Capture the cell that displays the provided text and extract its [x, y] central coordinate. 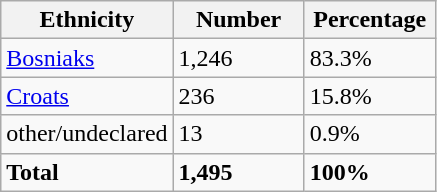
1,246 [238, 58]
236 [238, 96]
0.9% [370, 134]
Number [238, 20]
83.3% [370, 58]
Croats [87, 96]
13 [238, 134]
100% [370, 172]
other/undeclared [87, 134]
1,495 [238, 172]
15.8% [370, 96]
Bosniaks [87, 58]
Percentage [370, 20]
Total [87, 172]
Ethnicity [87, 20]
